Capture the cell that displays the provided text and extract its (x, y) central coordinate. 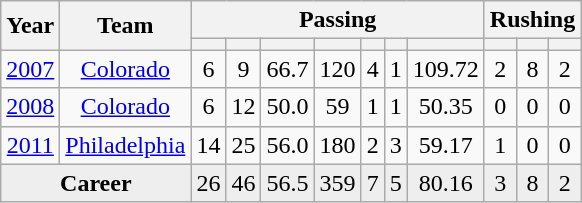
25 (244, 145)
5 (396, 183)
50.0 (288, 107)
12 (244, 107)
Team (126, 26)
56.5 (288, 183)
4 (372, 69)
46 (244, 183)
Philadelphia (126, 145)
359 (338, 183)
109.72 (446, 69)
26 (208, 183)
50.35 (446, 107)
59.17 (446, 145)
7 (372, 183)
180 (338, 145)
66.7 (288, 69)
Year (30, 26)
Career (96, 183)
56.0 (288, 145)
Passing (338, 20)
9 (244, 69)
2007 (30, 69)
80.16 (446, 183)
59 (338, 107)
2008 (30, 107)
Rushing (532, 20)
14 (208, 145)
120 (338, 69)
2011 (30, 145)
